Pinpoint the cell where the given text exists, returning its [X, Y] midpoint coordinate. 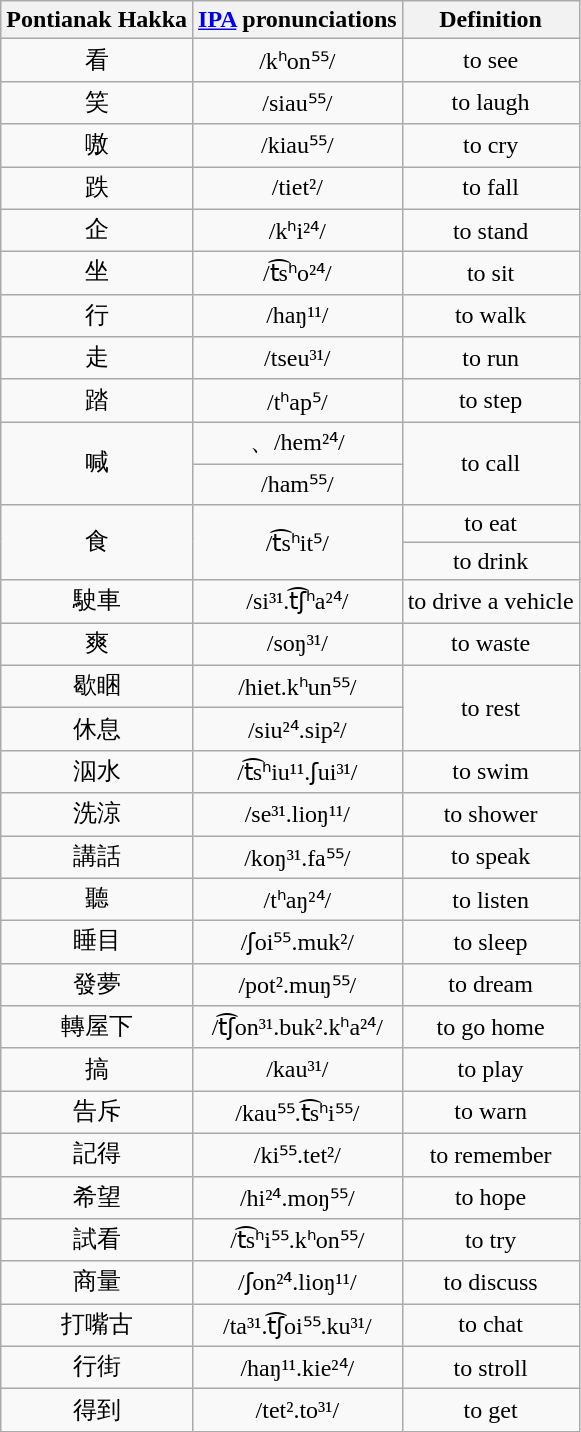
/se³¹.lioŋ¹¹/ [298, 814]
轉屋下 [97, 1028]
休息 [97, 730]
洗涼 [97, 814]
to hope [490, 1198]
to shower [490, 814]
駛車 [97, 602]
to warn [490, 1112]
to cry [490, 146]
爽 [97, 644]
/hiet.kʰun⁵⁵/ [298, 686]
/tseu³¹/ [298, 358]
/kau⁵⁵.t͡sʰi⁵⁵/ [298, 1112]
to walk [490, 316]
to discuss [490, 1282]
/t͡sʰo²⁴/ [298, 274]
睡目 [97, 942]
to run [490, 358]
泅水 [97, 772]
/tiet²/ [298, 188]
/hi²⁴.moŋ⁵⁵/ [298, 1198]
/pot².muŋ⁵⁵/ [298, 984]
Definition [490, 20]
試看 [97, 1240]
to fall [490, 188]
Pontianak Hakka [97, 20]
to drink [490, 561]
/t͡sʰit⁵/ [298, 542]
看 [97, 60]
to laugh [490, 102]
搞 [97, 1070]
跌 [97, 188]
/kiau⁵⁵/ [298, 146]
to remember [490, 1154]
/haŋ¹¹/ [298, 316]
嗷 [97, 146]
/haŋ¹¹.kie²⁴/ [298, 1368]
坐 [97, 274]
踏 [97, 400]
/t͡sʰi⁵⁵.kʰon⁵⁵/ [298, 1240]
行街 [97, 1368]
/siu²⁴.sip²/ [298, 730]
/ʃoi⁵⁵.muk²/ [298, 942]
走 [97, 358]
to drive a vehicle [490, 602]
to go home [490, 1028]
告斥 [97, 1112]
to dream [490, 984]
企 [97, 230]
喊 [97, 463]
to speak [490, 858]
to step [490, 400]
to get [490, 1410]
食 [97, 542]
發夢 [97, 984]
打嘴古 [97, 1326]
商量 [97, 1282]
IPA pronunciations [298, 20]
/tʰap⁵/ [298, 400]
/koŋ³¹.fa⁵⁵/ [298, 858]
to rest [490, 708]
/ta³¹.t͡ʃoi⁵⁵.ku³¹/ [298, 1326]
/tʰaŋ²⁴/ [298, 900]
to play [490, 1070]
/kau³¹/ [298, 1070]
to eat [490, 523]
to listen [490, 900]
/soŋ³¹/ [298, 644]
/kʰi²⁴/ [298, 230]
to see [490, 60]
歇睏 [97, 686]
希望 [97, 1198]
to swim [490, 772]
/tet².to³¹/ [298, 1410]
聽 [97, 900]
/ki⁵⁵.tet²/ [298, 1154]
to waste [490, 644]
/si³¹.t͡ʃʰa²⁴/ [298, 602]
to stand [490, 230]
to stroll [490, 1368]
/ʃon²⁴.lioŋ¹¹/ [298, 1282]
/t͡ʃon³¹.buk².kʰa²⁴/ [298, 1028]
to call [490, 463]
/siau⁵⁵/ [298, 102]
、/hem²⁴/ [298, 444]
to chat [490, 1326]
講話 [97, 858]
to sit [490, 274]
to sleep [490, 942]
/kʰon⁵⁵/ [298, 60]
to try [490, 1240]
得到 [97, 1410]
行 [97, 316]
記得 [97, 1154]
/t͡sʰiu¹¹.ʃui³¹/ [298, 772]
/ham⁵⁵/ [298, 484]
笑 [97, 102]
